Detect which cell encompasses the target text, then output its [X, Y] center coordinate. 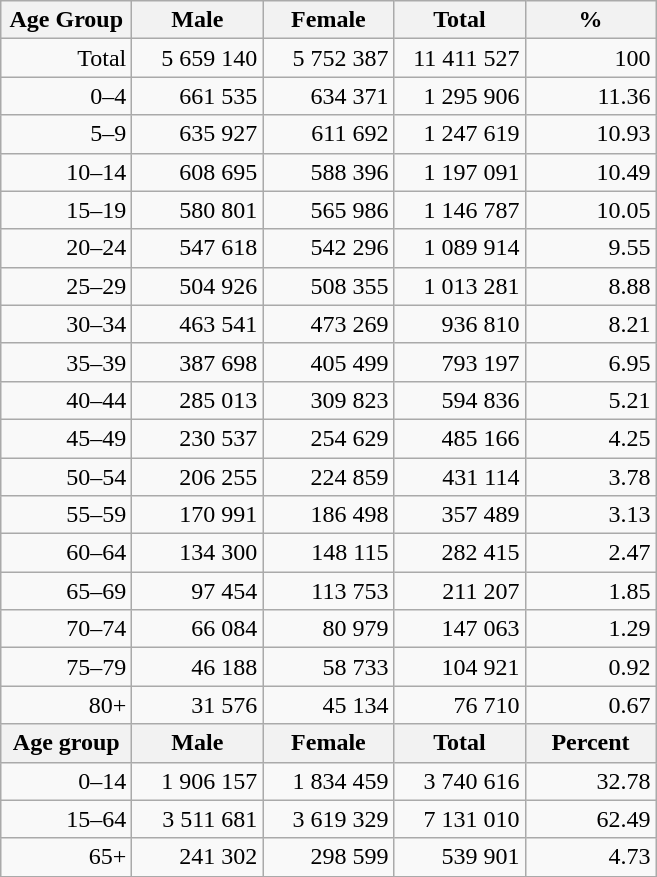
Age Group [66, 20]
80+ [66, 705]
504 926 [198, 286]
8.88 [590, 286]
1 295 906 [460, 96]
1.85 [590, 591]
3.78 [590, 477]
661 535 [198, 96]
2.47 [590, 553]
4.25 [590, 438]
25–29 [66, 286]
58 733 [328, 667]
580 801 [198, 210]
104 921 [460, 667]
32.78 [590, 781]
5 659 140 [198, 58]
298 599 [328, 857]
5–9 [66, 134]
3 619 329 [328, 819]
508 355 [328, 286]
31 576 [198, 705]
0–4 [66, 96]
594 836 [460, 400]
1 197 091 [460, 172]
0–14 [66, 781]
75–79 [66, 667]
1 834 459 [328, 781]
170 991 [198, 515]
405 499 [328, 362]
485 166 [460, 438]
230 537 [198, 438]
147 063 [460, 629]
9.55 [590, 248]
1 089 914 [460, 248]
431 114 [460, 477]
70–74 [66, 629]
11 411 527 [460, 58]
0.92 [590, 667]
473 269 [328, 324]
1 247 619 [460, 134]
11.36 [590, 96]
635 927 [198, 134]
282 415 [460, 553]
5 752 387 [328, 58]
211 207 [460, 591]
309 823 [328, 400]
357 489 [460, 515]
206 255 [198, 477]
45–49 [66, 438]
65+ [66, 857]
547 618 [198, 248]
100 [590, 58]
20–24 [66, 248]
4.73 [590, 857]
113 753 [328, 591]
1 906 157 [198, 781]
463 541 [198, 324]
46 188 [198, 667]
80 979 [328, 629]
542 296 [328, 248]
10.49 [590, 172]
15–19 [66, 210]
611 692 [328, 134]
1 013 281 [460, 286]
387 698 [198, 362]
588 396 [328, 172]
1.29 [590, 629]
45 134 [328, 705]
3 511 681 [198, 819]
62.49 [590, 819]
793 197 [460, 362]
285 013 [198, 400]
55–59 [66, 515]
5.21 [590, 400]
Age group [66, 743]
241 302 [198, 857]
Percent [590, 743]
3 740 616 [460, 781]
40–44 [66, 400]
254 629 [328, 438]
66 084 [198, 629]
50–54 [66, 477]
936 810 [460, 324]
539 901 [460, 857]
224 859 [328, 477]
8.21 [590, 324]
134 300 [198, 553]
97 454 [198, 591]
15–64 [66, 819]
60–64 [66, 553]
10–14 [66, 172]
76 710 [460, 705]
565 986 [328, 210]
0.67 [590, 705]
35–39 [66, 362]
10.93 [590, 134]
% [590, 20]
6.95 [590, 362]
608 695 [198, 172]
30–34 [66, 324]
7 131 010 [460, 819]
1 146 787 [460, 210]
634 371 [328, 96]
3.13 [590, 515]
186 498 [328, 515]
65–69 [66, 591]
148 115 [328, 553]
10.05 [590, 210]
